Scan for the cell matching the given text and deliver its (X, Y) coordinate at center. 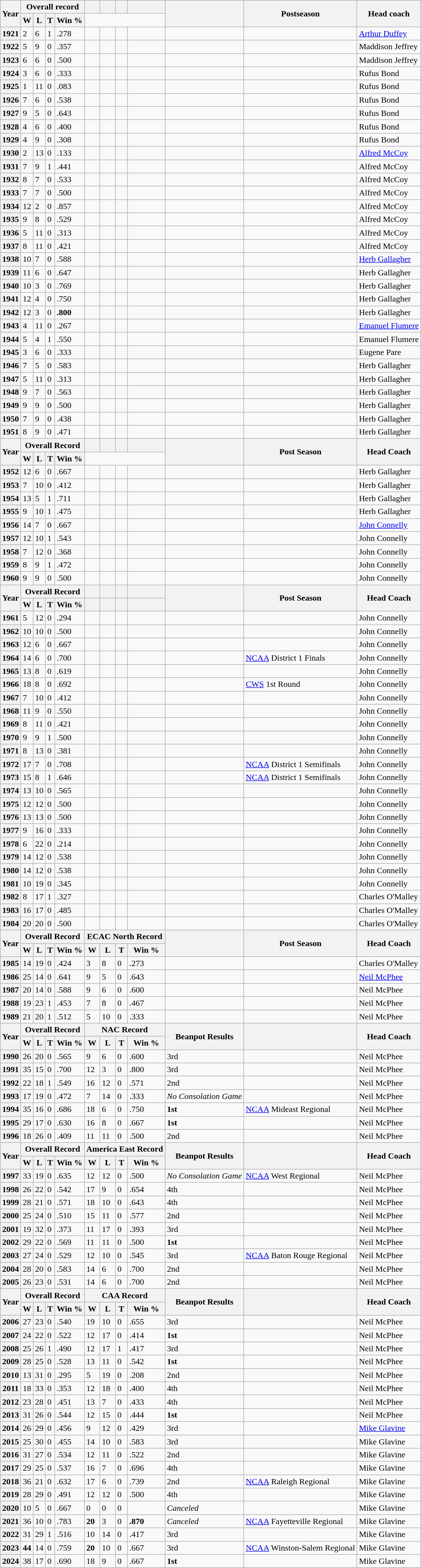
Overall record (53, 7)
.490 (70, 1348)
1951 (10, 432)
.696 (146, 1468)
.353 (70, 1388)
2000 (10, 1216)
2007 (10, 1335)
.273 (146, 963)
1926 (10, 100)
.512 (70, 1017)
1976 (10, 817)
32 (39, 1229)
.295 (70, 1375)
1953 (10, 485)
2017 (10, 1468)
1949 (10, 406)
1959 (10, 565)
.619 (70, 671)
1962 (10, 631)
.133 (70, 153)
1989 (10, 1017)
2015 (10, 1442)
1987 (10, 990)
1995 (10, 1123)
.208 (146, 1375)
.641 (70, 976)
.690 (70, 1561)
.278 (70, 34)
.569 (70, 1242)
NCAA West Regional (300, 1176)
.534 (70, 1455)
1922 (10, 47)
1961 (10, 618)
2004 (10, 1269)
.531 (70, 1282)
.708 (70, 764)
1988 (10, 1003)
1969 (10, 724)
1938 (10, 259)
.327 (70, 897)
NCAA Baton Rouge Regional (300, 1256)
.759 (70, 1548)
1998 (10, 1189)
NCAA Fayetteville Regional (300, 1521)
.467 (146, 1003)
1982 (10, 897)
.393 (146, 1229)
2013 (10, 1415)
.540 (70, 1322)
1950 (10, 419)
2022 (10, 1534)
1944 (10, 339)
2009 (10, 1362)
2014 (10, 1428)
.692 (70, 684)
.424 (70, 963)
NCAA Mideast Regional (300, 1109)
2005 (10, 1282)
.516 (70, 1534)
1956 (10, 525)
1947 (10, 379)
2003 (10, 1256)
.456 (70, 1428)
1994 (10, 1109)
.510 (70, 1216)
2001 (10, 1229)
2023 (10, 1548)
1978 (10, 844)
.491 (70, 1495)
1924 (10, 73)
CAA Record (125, 1295)
1996 (10, 1136)
.438 (70, 419)
.433 (146, 1402)
1993 (10, 1096)
NCAA Raleigh Regional (300, 1481)
1933 (10, 193)
1955 (10, 512)
.632 (70, 1481)
.545 (146, 1256)
2021 (10, 1521)
.455 (70, 1442)
.577 (146, 1216)
1984 (10, 923)
1948 (10, 392)
.870 (146, 1521)
.214 (70, 844)
1970 (10, 737)
1999 (10, 1202)
CWS 1st Round (300, 684)
1963 (10, 645)
2006 (10, 1322)
1974 (10, 790)
.083 (70, 87)
1943 (10, 326)
.429 (146, 1428)
.654 (146, 1189)
1939 (10, 273)
.537 (70, 1468)
1971 (10, 751)
1934 (10, 206)
1958 (10, 551)
2008 (10, 1348)
1960 (10, 578)
1928 (10, 126)
NAC Record (125, 1030)
Arthur Duffey (389, 34)
.647 (70, 273)
.475 (70, 512)
.857 (70, 206)
.655 (146, 1322)
.528 (70, 1362)
1929 (10, 140)
1983 (10, 910)
NCAA District 1 Finals (300, 658)
.345 (70, 884)
.783 (70, 1521)
2018 (10, 1481)
.294 (70, 618)
.711 (70, 498)
1973 (10, 777)
.308 (70, 140)
.739 (146, 1481)
1952 (10, 472)
1977 (10, 831)
1941 (10, 299)
1968 (10, 711)
1940 (10, 286)
1937 (10, 246)
1981 (10, 884)
1946 (10, 365)
.533 (70, 180)
Head coach (389, 14)
2010 (10, 1375)
.769 (70, 286)
1985 (10, 963)
.563 (70, 392)
2020 (10, 1508)
.630 (70, 1123)
.544 (70, 1415)
.686 (70, 1109)
1967 (10, 698)
.646 (70, 777)
1986 (10, 976)
1979 (10, 857)
.409 (70, 1136)
.471 (70, 432)
1925 (10, 87)
1990 (10, 1056)
.441 (70, 166)
2002 (10, 1242)
Eugene Pare (389, 352)
1936 (10, 233)
1997 (10, 1176)
2019 (10, 1495)
1930 (10, 153)
1980 (10, 870)
.368 (70, 551)
.357 (70, 47)
1972 (10, 764)
2016 (10, 1455)
1921 (10, 34)
.543 (70, 538)
.373 (70, 1229)
.267 (70, 326)
1923 (10, 60)
.414 (146, 1335)
1954 (10, 498)
1935 (10, 220)
1957 (10, 538)
.549 (70, 1083)
1966 (10, 684)
1991 (10, 1070)
38 (27, 1561)
America East Record (125, 1149)
1931 (10, 166)
2012 (10, 1402)
.451 (70, 1402)
.485 (70, 910)
30 (39, 1442)
NCAA Winston-Salem Regional (300, 1548)
1964 (10, 658)
44 (27, 1548)
1965 (10, 671)
.453 (70, 1003)
1927 (10, 113)
1945 (10, 352)
Postseason (300, 14)
1992 (10, 1083)
.444 (146, 1415)
2024 (10, 1561)
1932 (10, 180)
.381 (70, 751)
1942 (10, 312)
1975 (10, 804)
ECAC North Record (125, 937)
2011 (10, 1388)
.635 (70, 1176)
